From the cell containing the given text, extract its center point as [X, Y] coordinate. 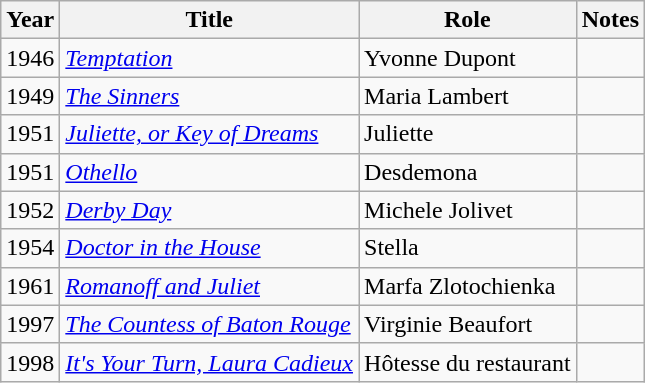
Desdemona [468, 172]
The Sinners [210, 96]
1961 [30, 286]
Hôtesse du restaurant [468, 362]
1954 [30, 248]
Role [468, 20]
Yvonne Dupont [468, 58]
Notes [610, 20]
1949 [30, 96]
1952 [30, 210]
Othello [210, 172]
Doctor in the House [210, 248]
1946 [30, 58]
Maria Lambert [468, 96]
Romanoff and Juliet [210, 286]
It's Your Turn, Laura Cadieux [210, 362]
Stella [468, 248]
1997 [30, 324]
Michele Jolivet [468, 210]
The Countess of Baton Rouge [210, 324]
Juliette, or Key of Dreams [210, 134]
Title [210, 20]
1998 [30, 362]
Derby Day [210, 210]
Year [30, 20]
Juliette [468, 134]
Marfa Zlotochienka [468, 286]
Temptation [210, 58]
Virginie Beaufort [468, 324]
